Find where the given text appears and provide that cell's center as [x, y] coordinate. 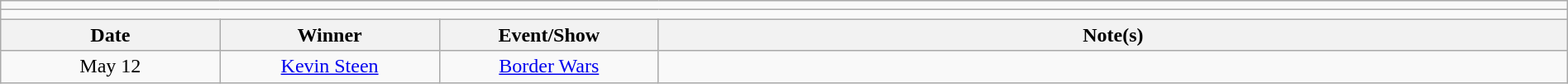
Winner [329, 35]
Date [111, 35]
May 12 [111, 67]
Event/Show [549, 35]
Border Wars [549, 67]
Kevin Steen [329, 67]
Note(s) [1113, 35]
